Find where the given text appears and provide that cell's center as [x, y] coordinate. 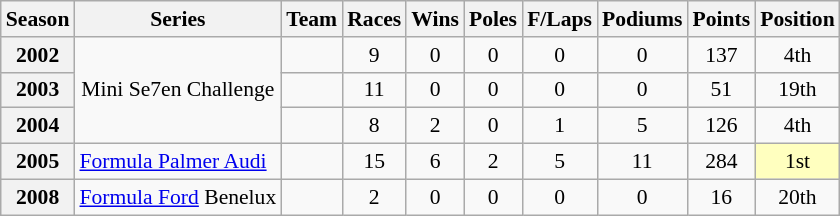
137 [722, 55]
Team [312, 19]
Formula Ford Benelux [178, 197]
Points [722, 19]
Poles [493, 19]
Mini Se7en Challenge [178, 90]
1 [560, 126]
Wins [435, 19]
2005 [38, 162]
Formula Palmer Audi [178, 162]
19th [797, 90]
2008 [38, 197]
2004 [38, 126]
126 [722, 126]
8 [374, 126]
9 [374, 55]
16 [722, 197]
51 [722, 90]
Season [38, 19]
284 [722, 162]
15 [374, 162]
Races [374, 19]
Podiums [642, 19]
20th [797, 197]
2003 [38, 90]
Position [797, 19]
6 [435, 162]
Series [178, 19]
F/Laps [560, 19]
1st [797, 162]
2002 [38, 55]
